Return the [X, Y] coordinate for the center point of the cell that contains the specified text.  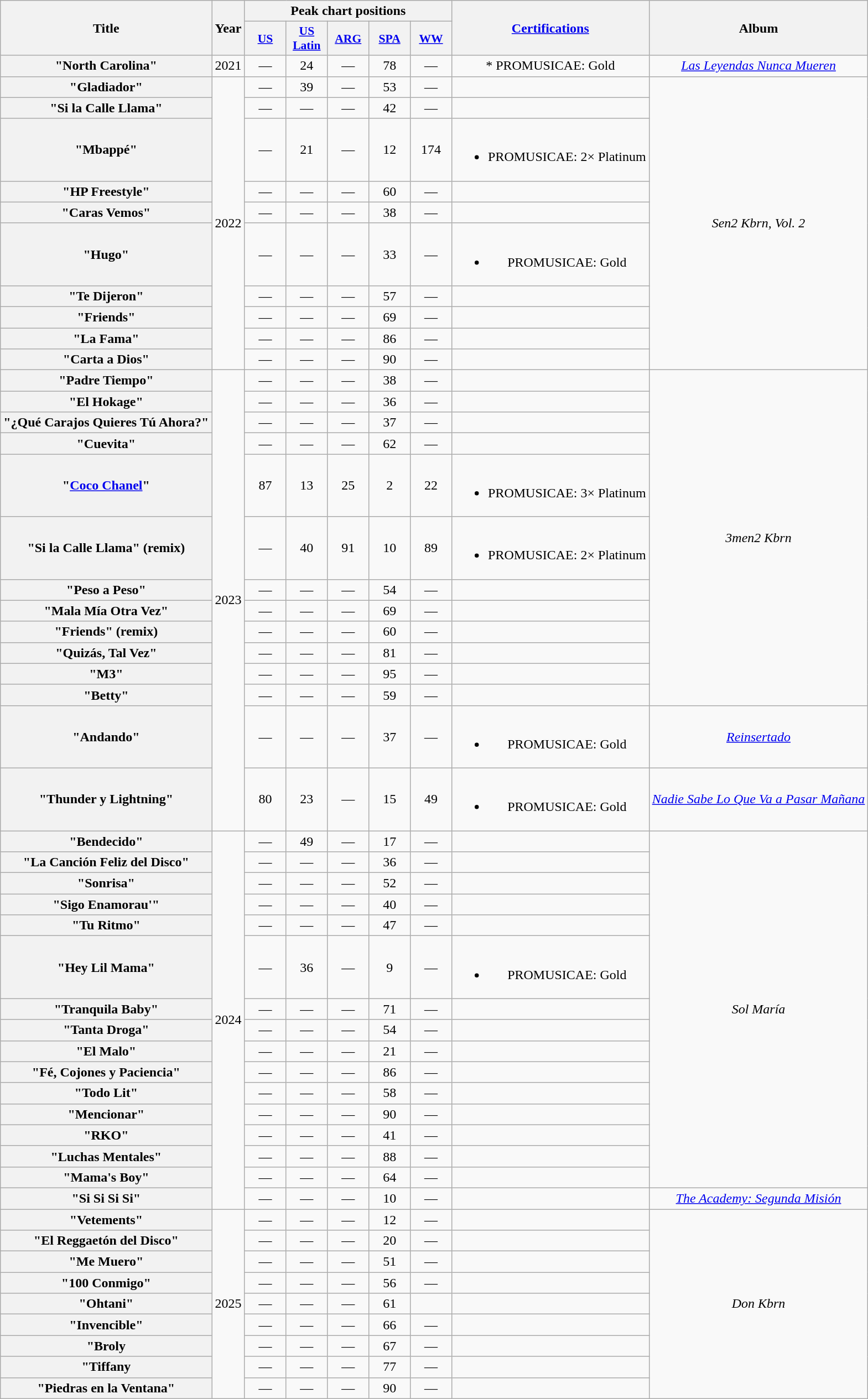
"El Hokage" [106, 402]
67 [389, 1346]
Album [758, 28]
"Todo Lit" [106, 1093]
58 [389, 1093]
"Mbappé" [106, 149]
56 [389, 1283]
"HP Freestyle" [106, 191]
Don Kbrn [758, 1304]
"Sigo Enamorau'" [106, 904]
174 [432, 149]
"Quizás, Tal Vez" [106, 653]
"Carta a Dios" [106, 360]
"Coco Chanel" [106, 486]
"Bendecido" [106, 841]
"Tiffany [106, 1367]
42 [389, 108]
US [266, 39]
41 [389, 1135]
13 [306, 486]
95 [389, 674]
2025 [228, 1304]
9 [389, 967]
"Hugo" [106, 254]
"Si Si Si Si" [106, 1198]
"Padre Tiempo" [106, 381]
39 [306, 87]
89 [432, 548]
81 [389, 653]
78 [389, 66]
64 [389, 1177]
SPA [389, 39]
57 [389, 296]
"Ohtani" [106, 1304]
"Tanta Droga" [106, 1030]
91 [349, 548]
17 [389, 841]
"Betty" [106, 695]
Sen2 Kbrn, Vol. 2 [758, 223]
2 [389, 486]
2022 [228, 223]
"Me Muero" [106, 1262]
"M3" [106, 674]
"100 Conmigo" [106, 1283]
25 [349, 486]
2021 [228, 66]
Certifications [551, 28]
22 [432, 486]
Title [106, 28]
15 [389, 799]
2023 [228, 601]
"Mama's Boy" [106, 1177]
20 [389, 1241]
87 [266, 486]
"North Carolina" [106, 66]
"Broly [106, 1346]
* PROMUSICAE: Gold [551, 66]
66 [389, 1325]
"El Reggaetón del Disco" [106, 1241]
"Friends" [106, 317]
PROMUSICAE: 3× Platinum [551, 486]
Reinsertado [758, 737]
53 [389, 87]
62 [389, 444]
"El Malo" [106, 1051]
ARG [349, 39]
"Sonrisa" [106, 883]
USLatin [306, 39]
"Fé, Cojones y Paciencia" [106, 1072]
59 [389, 695]
52 [389, 883]
"Tranquila Baby" [106, 1009]
3men2 Kbrn [758, 538]
"¿Qué Carajos Quieres Tú Ahora?" [106, 423]
"Mala Mía Otra Vez" [106, 611]
"Invencible" [106, 1325]
"Te Dijeron" [106, 296]
61 [389, 1304]
"Caras Vemos" [106, 212]
"RKO" [106, 1135]
WW [432, 39]
88 [389, 1156]
The Academy: Segunda Misión [758, 1198]
"Gladiador" [106, 87]
"Mencionar" [106, 1114]
47 [389, 925]
2024 [228, 1020]
Year [228, 28]
77 [389, 1367]
"Luchas Mentales" [106, 1156]
"Si la Calle Llama" [106, 108]
"Piedras en la Ventana" [106, 1388]
Nadie Sabe Lo Que Va a Pasar Mañana [758, 799]
"Cuevita" [106, 444]
"Peso a Peso" [106, 590]
"La Canción Feliz del Disco" [106, 862]
80 [266, 799]
"Tu Ritmo" [106, 925]
"La Fama" [106, 338]
33 [389, 254]
24 [306, 66]
71 [389, 1009]
"Friends" (remix) [106, 632]
51 [389, 1262]
"Hey Lil Mama" [106, 967]
Peak chart positions [349, 11]
"Vetements" [106, 1220]
"Si la Calle Llama" (remix) [106, 548]
"Andando" [106, 737]
Sol María [758, 1010]
Las Leyendas Nunca Mueren [758, 66]
"Thunder y Lightning" [106, 799]
23 [306, 799]
